Extract the (X, Y) coordinate from the center of the cell holding the provided text.  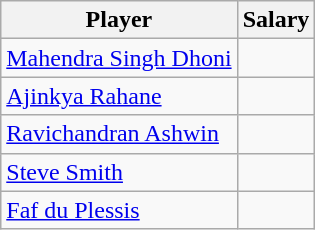
Faf du Plessis (119, 210)
Ajinkya Rahane (119, 96)
Player (119, 20)
Mahendra Singh Dhoni (119, 58)
Salary (276, 20)
Steve Smith (119, 172)
Ravichandran Ashwin (119, 134)
